Return the [x, y] coordinate for the center point of the cell that contains the specified text.  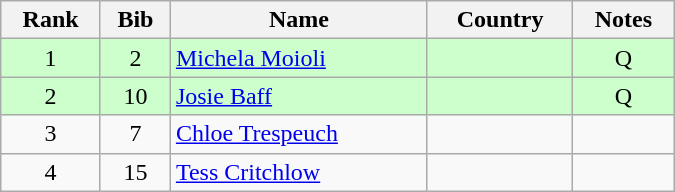
Michela Moioli [298, 58]
Name [298, 20]
Bib [135, 20]
3 [51, 134]
10 [135, 96]
Josie Baff [298, 96]
1 [51, 58]
15 [135, 172]
4 [51, 172]
Tess Critchlow [298, 172]
7 [135, 134]
Country [500, 20]
Notes [624, 20]
Chloe Trespeuch [298, 134]
Rank [51, 20]
